Scan for the cell matching the given text and deliver its [X, Y] coordinate at center. 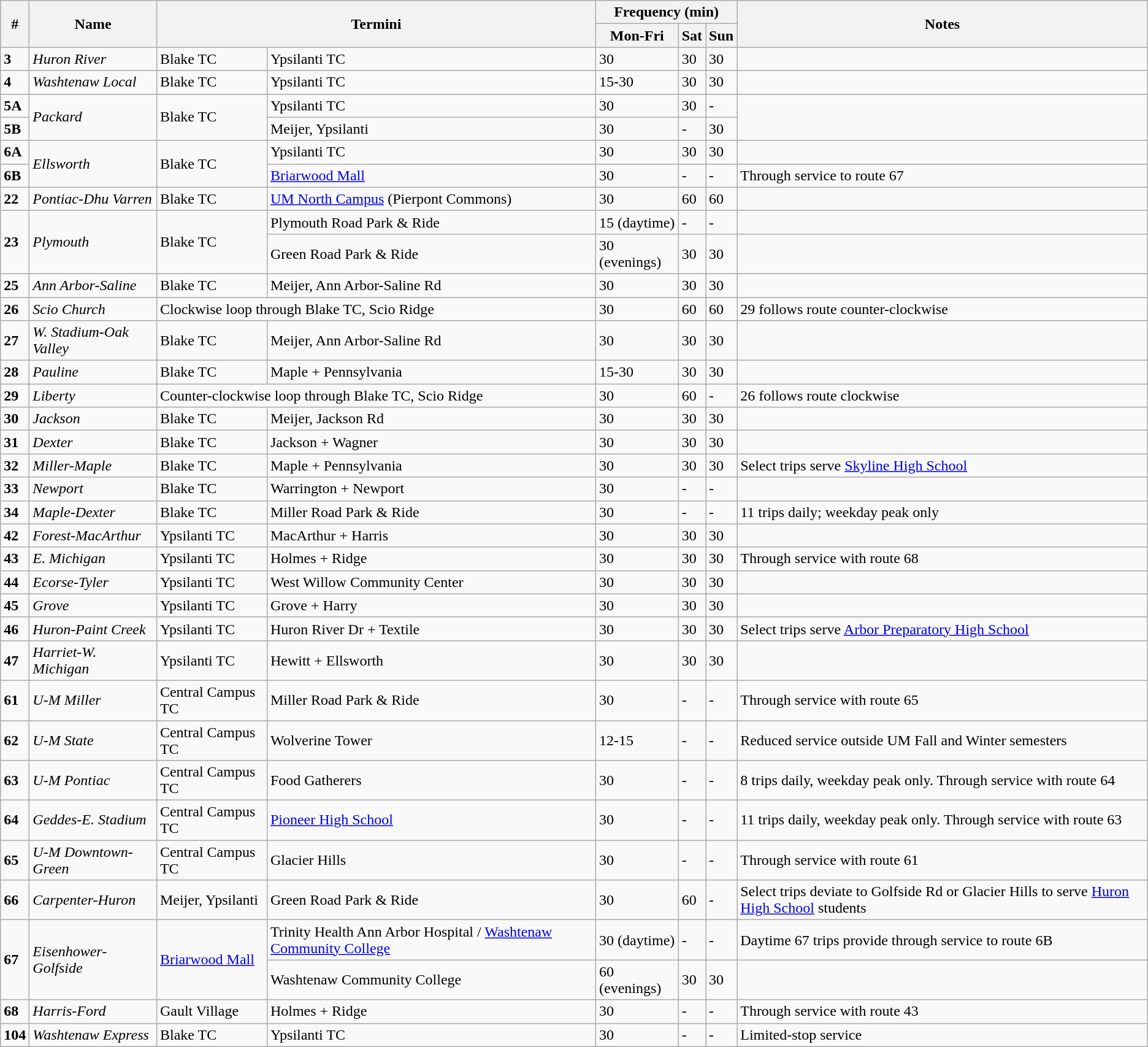
11 trips daily, weekday peak only. Through service with route 63 [943, 821]
29 [15, 396]
12-15 [637, 740]
Daytime 67 trips provide through service to route 6B [943, 940]
67 [15, 960]
Through service with route 65 [943, 700]
West Willow Community Center [431, 582]
8 trips daily, weekday peak only. Through service with route 64 [943, 780]
Through service with route 61 [943, 860]
U-M State [93, 740]
30 (daytime) [637, 940]
45 [15, 605]
61 [15, 700]
47 [15, 660]
27 [15, 341]
Food Gatherers [431, 780]
Counter-clockwise loop through Blake TC, Scio Ridge [376, 396]
Packard [93, 117]
Jackson + Wagner [431, 442]
Termini [376, 24]
Ann Arbor-Saline [93, 285]
6A [15, 152]
68 [15, 1011]
29 follows route counter-clockwise [943, 309]
Pioneer High School [431, 821]
Huron-Paint Creek [93, 629]
Trinity Health Ann Arbor Hospital / Washtenaw Community College [431, 940]
Dexter [93, 442]
Through service with route 43 [943, 1011]
Huron River [93, 59]
Warrington + Newport [431, 489]
U-M Downtown-Green [93, 860]
43 [15, 559]
Miller-Maple [93, 466]
65 [15, 860]
# [15, 24]
Harriet-W. Michigan [93, 660]
22 [15, 199]
Washtenaw Local [93, 82]
11 trips daily; weekday peak only [943, 512]
62 [15, 740]
Carpenter-Huron [93, 900]
Ecorse-Tyler [93, 582]
Notes [943, 24]
Ellsworth [93, 164]
Mon-Fri [637, 36]
Wolverine Tower [431, 740]
32 [15, 466]
34 [15, 512]
Newport [93, 489]
Through service to route 67 [943, 175]
Grove + Harry [431, 605]
Washtenaw Community College [431, 980]
26 [15, 309]
Scio Church [93, 309]
26 follows route clockwise [943, 396]
Liberty [93, 396]
Jackson [93, 419]
Limited-stop service [943, 1035]
46 [15, 629]
Eisenhower-Golfside [93, 960]
Glacier Hills [431, 860]
Huron River Dr + Textile [431, 629]
Clockwise loop through Blake TC, Scio Ridge [376, 309]
E. Michigan [93, 559]
Washtenaw Express [93, 1035]
Sat [692, 36]
Frequency (min) [666, 12]
104 [15, 1035]
Meijer, Jackson Rd [431, 419]
4 [15, 82]
5B [15, 129]
23 [15, 242]
Maple-Dexter [93, 512]
Sun [721, 36]
63 [15, 780]
Select trips serve Skyline High School [943, 466]
Geddes-E. Stadium [93, 821]
42 [15, 535]
UM North Campus (Pierpont Commons) [431, 199]
Grove [93, 605]
U-M Miller [93, 700]
U-M Pontiac [93, 780]
Hewitt + Ellsworth [431, 660]
Forest-MacArthur [93, 535]
Plymouth [93, 242]
Through service with route 68 [943, 559]
Gault Village [212, 1011]
Harris-Ford [93, 1011]
30 (evenings) [637, 254]
66 [15, 900]
W. Stadium-Oak Valley [93, 341]
25 [15, 285]
Pontiac-Dhu Varren [93, 199]
64 [15, 821]
Select trips serve Arbor Preparatory High School [943, 629]
Name [93, 24]
5A [15, 105]
Plymouth Road Park & Ride [431, 222]
28 [15, 372]
15 (daytime) [637, 222]
Pauline [93, 372]
MacArthur + Harris [431, 535]
3 [15, 59]
31 [15, 442]
Reduced service outside UM Fall and Winter semesters [943, 740]
33 [15, 489]
Select trips deviate to Golfside Rd or Glacier Hills to serve Huron High School students [943, 900]
44 [15, 582]
6B [15, 175]
60 (evenings) [637, 980]
